Return the [x, y] coordinate for the center point of the cell that contains the specified text.  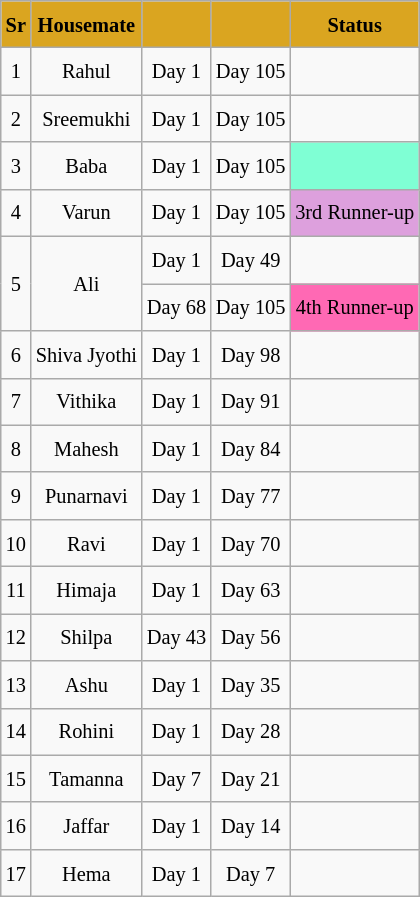
14 [16, 732]
Tamanna [86, 778]
Status [354, 24]
Day 14 [250, 826]
9 [16, 496]
Vithika [86, 402]
Day 21 [250, 778]
17 [16, 872]
1 [16, 72]
Baba [86, 166]
Day 84 [250, 448]
Hema [86, 872]
2 [16, 118]
3 [16, 166]
Mahesh [86, 448]
Day 35 [250, 684]
Day 70 [250, 542]
Sreemukhi [86, 118]
Day 43 [176, 636]
15 [16, 778]
Day 68 [176, 306]
Varun [86, 212]
Day 28 [250, 732]
Ravi [86, 542]
Day 63 [250, 590]
3rd Runner-up [354, 212]
Rahul [86, 72]
Day 56 [250, 636]
Day 77 [250, 496]
Day 49 [250, 260]
4 [16, 212]
5 [16, 283]
Day 91 [250, 402]
Housemate [86, 24]
10 [16, 542]
13 [16, 684]
6 [16, 354]
Rohini [86, 732]
Ali [86, 283]
4th Runner-up [354, 306]
Sr [16, 24]
Shiva Jyothi [86, 354]
11 [16, 590]
7 [16, 402]
Ashu [86, 684]
Himaja [86, 590]
12 [16, 636]
8 [16, 448]
Punarnavi [86, 496]
Jaffar [86, 826]
Shilpa [86, 636]
Day 98 [250, 354]
16 [16, 826]
